Detect which cell encompasses the target text, then output its [X, Y] center coordinate. 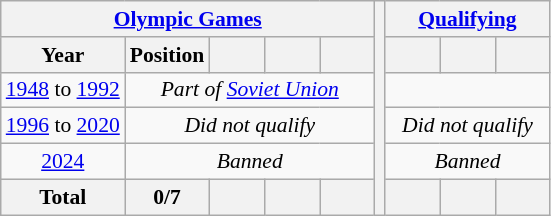
2024 [63, 162]
Position [167, 55]
1996 to 2020 [63, 126]
Part of Soviet Union [250, 90]
Qualifying [468, 19]
Total [63, 197]
0/7 [167, 197]
1948 to 1992 [63, 90]
Year [63, 55]
Olympic Games [188, 19]
